Search for the cell housing the specified text and yield its (x, y) center coordinate. 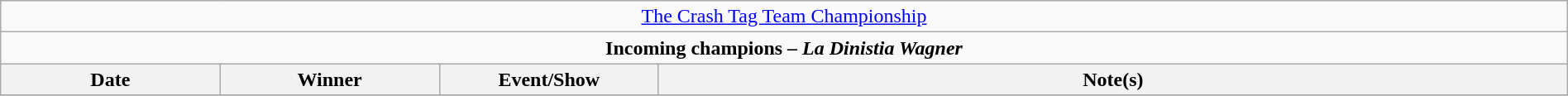
Date (111, 79)
The Crash Tag Team Championship (784, 17)
Winner (329, 79)
Note(s) (1113, 79)
Event/Show (549, 79)
Incoming champions – La Dinistia Wagner (784, 48)
